From the cell containing the given text, extract its center point as (X, Y) coordinate. 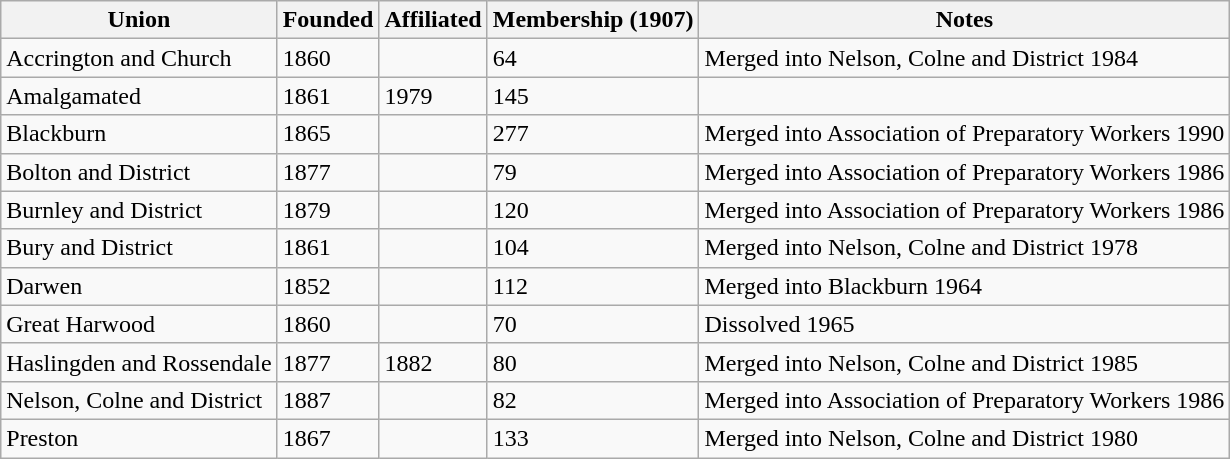
1979 (433, 96)
Darwen (139, 286)
Nelson, Colne and District (139, 400)
79 (593, 172)
Merged into Nelson, Colne and District 1985 (964, 362)
Accrington and Church (139, 58)
1879 (328, 210)
Dissolved 1965 (964, 324)
Bolton and District (139, 172)
Affiliated (433, 20)
80 (593, 362)
70 (593, 324)
120 (593, 210)
133 (593, 438)
145 (593, 96)
1882 (433, 362)
Merged into Association of Preparatory Workers 1990 (964, 134)
Blackburn (139, 134)
Merged into Nelson, Colne and District 1980 (964, 438)
Founded (328, 20)
Burnley and District (139, 210)
Merged into Nelson, Colne and District 1978 (964, 248)
112 (593, 286)
277 (593, 134)
Great Harwood (139, 324)
Amalgamated (139, 96)
64 (593, 58)
Membership (1907) (593, 20)
Bury and District (139, 248)
Merged into Nelson, Colne and District 1984 (964, 58)
1865 (328, 134)
Haslingden and Rossendale (139, 362)
82 (593, 400)
1887 (328, 400)
Preston (139, 438)
104 (593, 248)
Notes (964, 20)
1852 (328, 286)
1867 (328, 438)
Merged into Blackburn 1964 (964, 286)
Union (139, 20)
